Find where the given text appears and provide that cell's center as (x, y) coordinate. 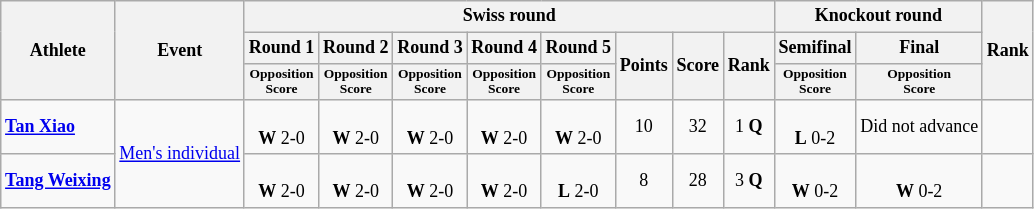
Did not advance (920, 127)
L 2-0 (578, 181)
L 0-2 (815, 127)
Score (698, 66)
Round 3 (430, 48)
Round 5 (578, 48)
32 (698, 127)
Semifinal (815, 48)
10 (644, 127)
Men's individual (180, 154)
Round 4 (504, 48)
3 Q (748, 181)
Tan Xiao (58, 127)
Event (180, 50)
Tang Weixing (58, 181)
Round 2 (356, 48)
Athlete (58, 50)
Knockout round (878, 16)
8 (644, 181)
Swiss round (509, 16)
28 (698, 181)
1 Q (748, 127)
Points (644, 66)
Final (920, 48)
Round 1 (281, 48)
